Find where the given text appears and provide that cell's center as [X, Y] coordinate. 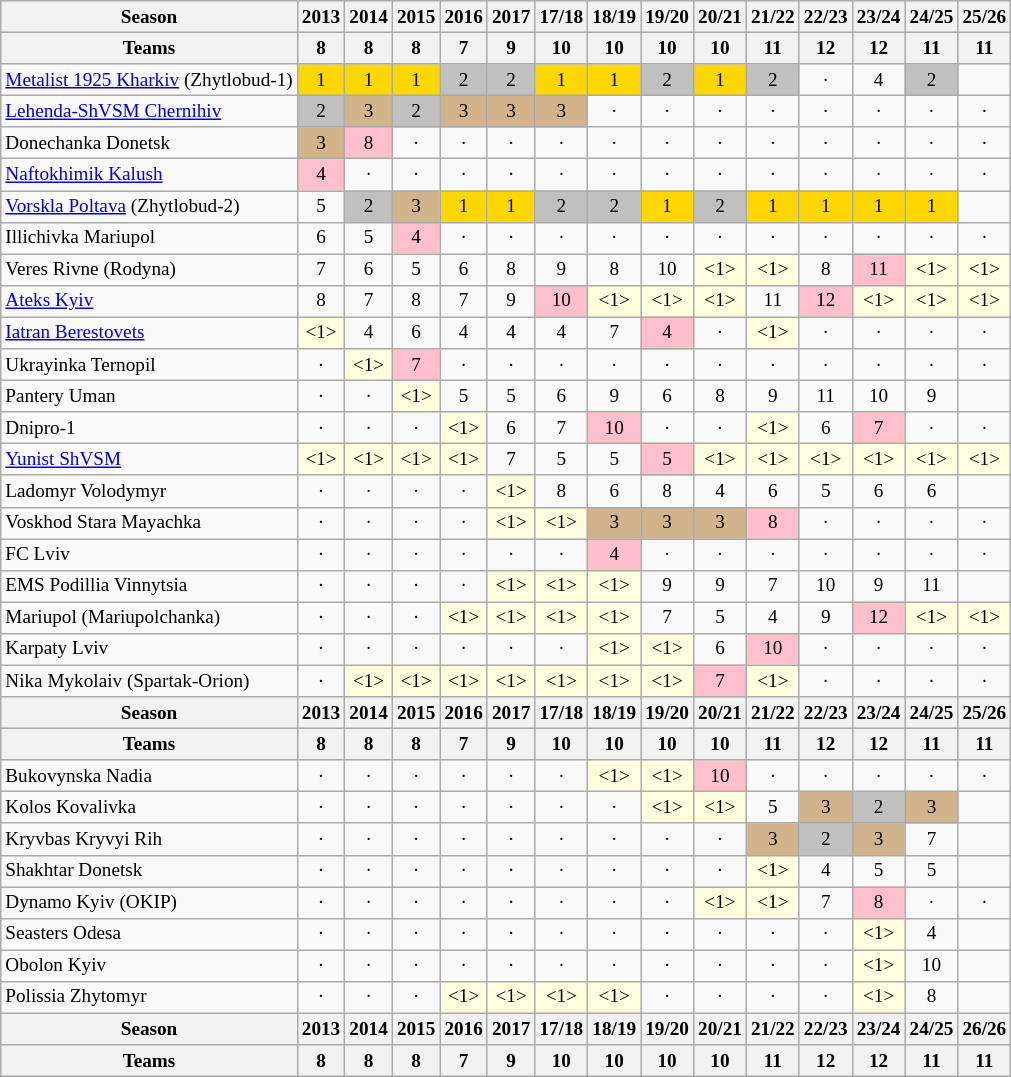
Illichivka Mariupol [150, 238]
Nika Mykolaiv (Spartak-Orion) [150, 681]
Kolos Kovalivka [150, 808]
26/26 [984, 1029]
Vorskla Poltava (Zhytlobud-2) [150, 206]
Naftokhimik Kalush [150, 175]
Veres Rivne (Rodyna) [150, 270]
Obolon Kyiv [150, 966]
Iatran Berestovets [150, 333]
Donechanka Donetsk [150, 143]
Polissia Zhytomyr [150, 997]
Kryvbas Kryvyi Rih [150, 839]
Ateks Kyiv [150, 301]
EMS Podillia Vinnytsia [150, 586]
Karpaty Lviv [150, 649]
Shakhtar Donetsk [150, 871]
Mariupol (Mariupolchanka) [150, 618]
Pantery Uman [150, 396]
Ladomyr Volodymyr [150, 491]
Bukovynska Nadia [150, 776]
Yunist ShVSM [150, 460]
Ukrayinka Ternopil [150, 365]
FC Lviv [150, 554]
Dynamo Kyiv (OKIP) [150, 902]
Seasters Odesa [150, 934]
Voskhod Stara Mayachka [150, 523]
Lehenda-ShVSM Chernihiv [150, 111]
Dnipro-1 [150, 428]
Metalist 1925 Kharkiv (Zhytlobud-1) [150, 80]
